Identify which cell holds the provided text, then report its [x, y] central coordinate. 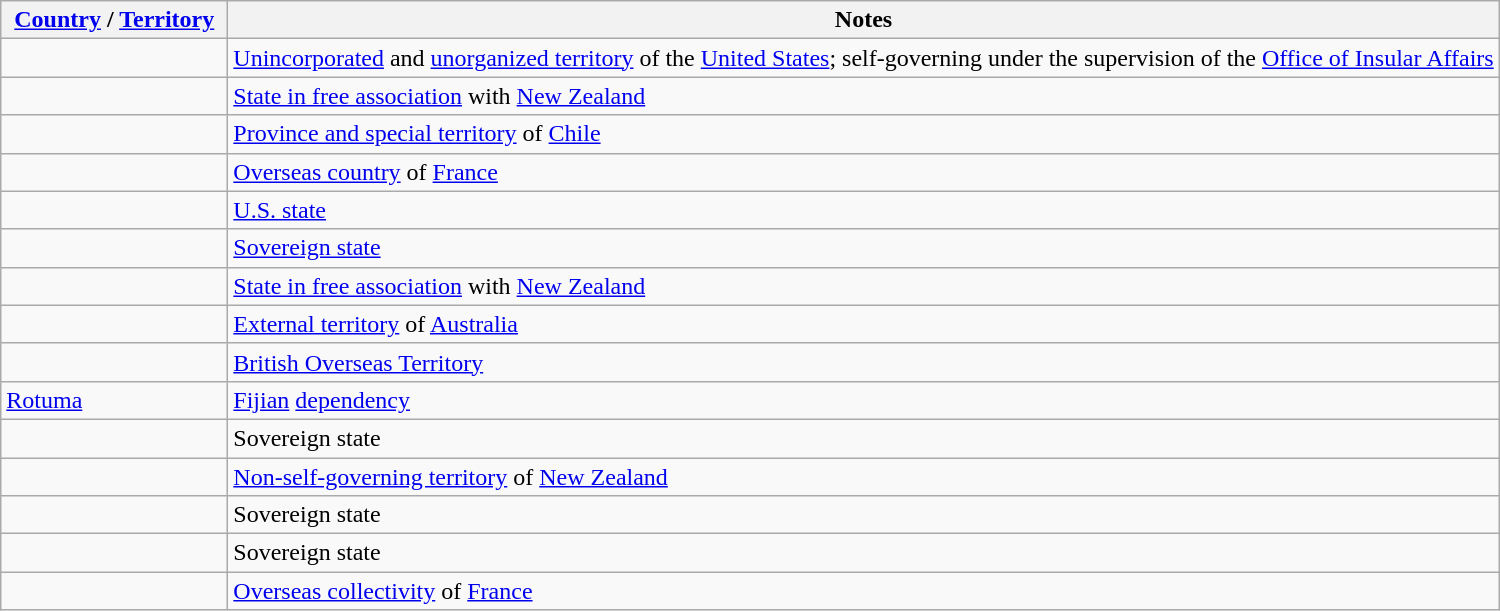
Unincorporated and unorganized territory of the United States; self-governing under the supervision of the Office of Insular Affairs [864, 58]
Non-self-governing territory of New Zealand [864, 477]
Overseas country of France [864, 172]
Notes [864, 20]
Country / Territory [114, 20]
British Overseas Territory [864, 362]
Rotuma [114, 400]
U.S. state [864, 210]
Overseas collectivity of France [864, 591]
Province and special territory of Chile [864, 134]
External territory of Australia [864, 324]
Fijian dependency [864, 400]
